Determine the (x, y) coordinate at the center of the cell enclosing the given text.  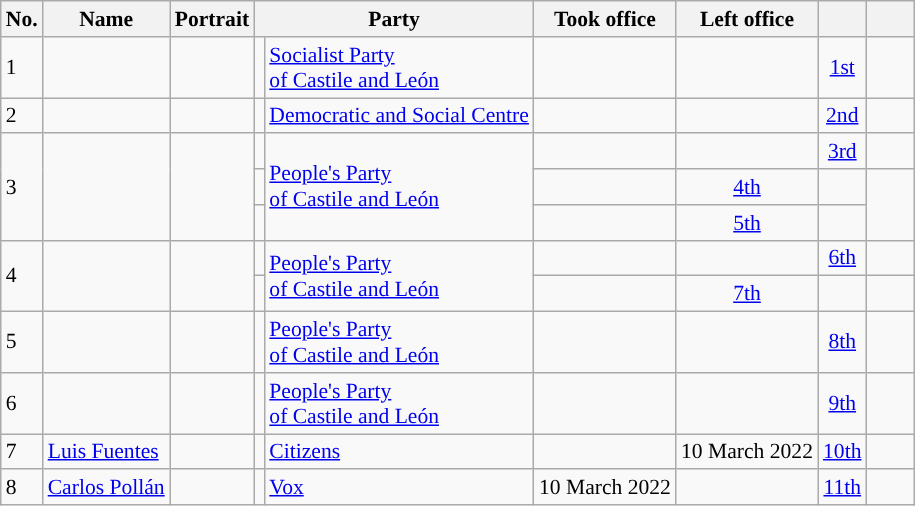
2nd (842, 116)
1st (842, 68)
1 (22, 68)
Party (394, 19)
4th (747, 187)
Democratic and Social Centre (399, 116)
8th (842, 342)
Portrait (212, 19)
Name (106, 19)
5th (747, 223)
4 (22, 276)
Citizens (399, 452)
10th (842, 452)
6th (842, 258)
Vox (399, 488)
7 (22, 452)
No. (22, 19)
11th (842, 488)
Took office (605, 19)
Socialist Partyof Castile and León (399, 68)
5 (22, 342)
Luis Fuentes (106, 452)
3 (22, 188)
6 (22, 404)
9th (842, 404)
Left office (747, 19)
3rd (842, 152)
7th (747, 294)
2 (22, 116)
Carlos Pollán (106, 488)
8 (22, 488)
